Output the [X, Y] coordinate of the center of the cell containing the given text.  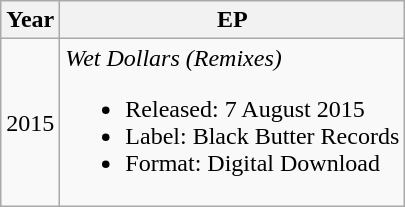
Year [30, 20]
Wet Dollars (Remixes)Released: 7 August 2015Label: Black Butter RecordsFormat: Digital Download [232, 122]
EP [232, 20]
2015 [30, 122]
